Search for the cell housing the specified text and yield its [x, y] center coordinate. 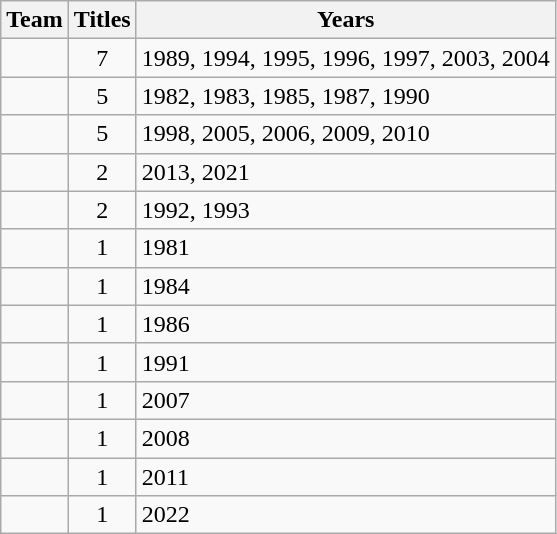
2013, 2021 [346, 172]
1981 [346, 248]
1982, 1983, 1985, 1987, 1990 [346, 96]
1998, 2005, 2006, 2009, 2010 [346, 134]
2008 [346, 438]
2022 [346, 515]
1992, 1993 [346, 210]
Team [35, 20]
1989, 1994, 1995, 1996, 1997, 2003, 2004 [346, 58]
1984 [346, 286]
1991 [346, 362]
7 [102, 58]
Titles [102, 20]
1986 [346, 324]
2007 [346, 400]
Years [346, 20]
2011 [346, 477]
